Scan for the cell matching the given text and deliver its (X, Y) coordinate at center. 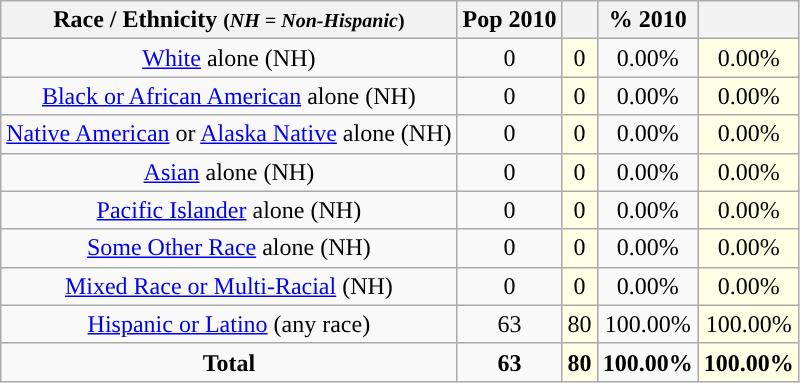
% 2010 (648, 20)
White alone (NH) (229, 58)
Asian alone (NH) (229, 172)
Native American or Alaska Native alone (NH) (229, 134)
Total (229, 362)
Pacific Islander alone (NH) (229, 210)
Pop 2010 (510, 20)
Mixed Race or Multi-Racial (NH) (229, 286)
Some Other Race alone (NH) (229, 248)
Hispanic or Latino (any race) (229, 324)
Black or African American alone (NH) (229, 96)
Race / Ethnicity (NH = Non-Hispanic) (229, 20)
